Locate the cell with the specified text and output its [x, y] center coordinate. 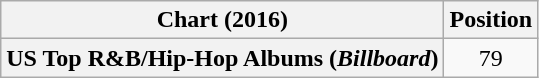
US Top R&B/Hip-Hop Albums (Billboard) [222, 58]
Position [491, 20]
Chart (2016) [222, 20]
79 [491, 58]
